Find where the given text appears and provide that cell's center as (x, y) coordinate. 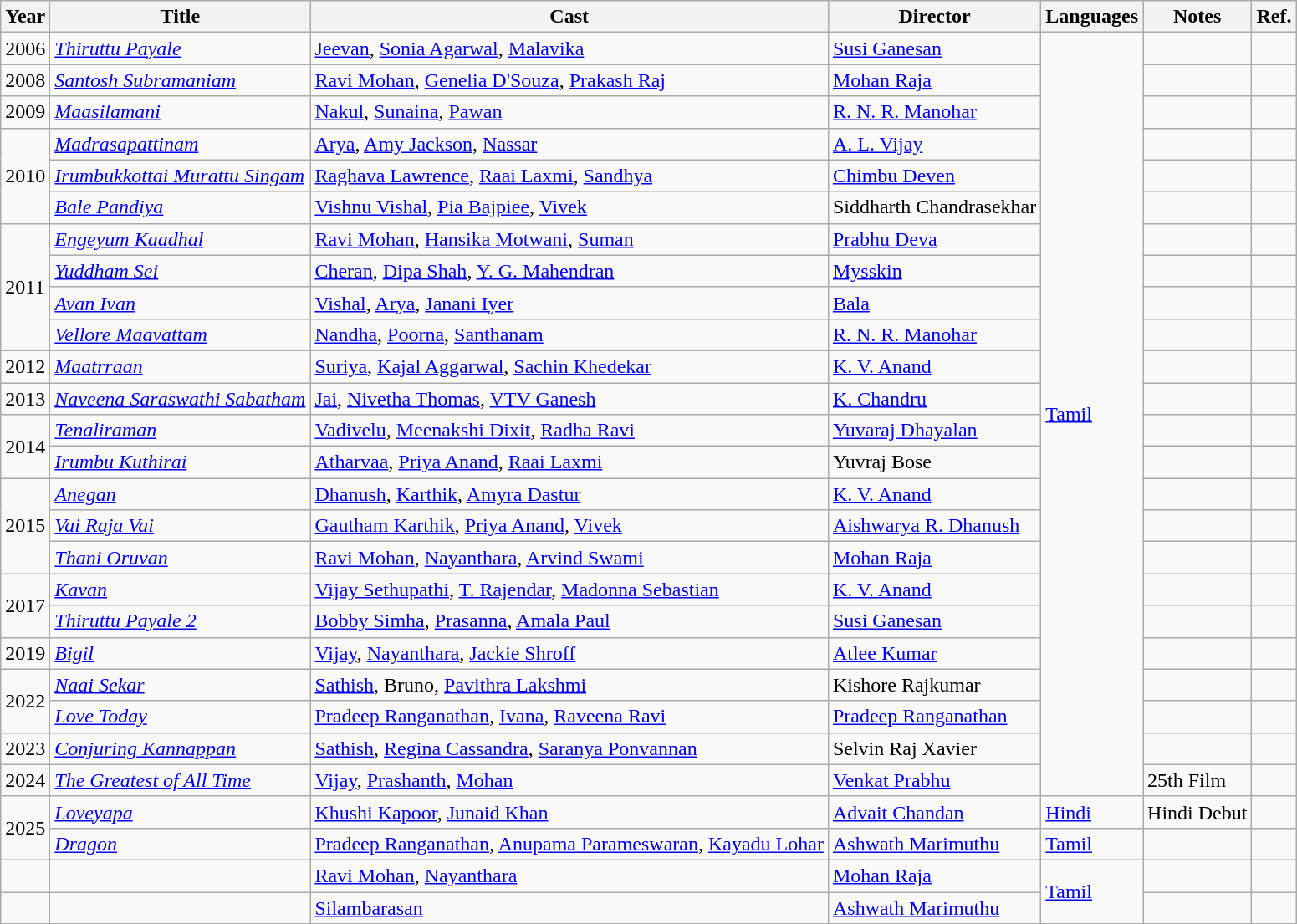
2010 (25, 176)
2025 (25, 828)
Vadivelu, Meenakshi Dixit, Radha Ravi (569, 431)
Engeyum Kaadhal (181, 239)
Bala (934, 303)
Cheran, Dipa Shah, Y. G. Mahendran (569, 271)
Advait Chandan (934, 812)
Avan Ivan (181, 303)
Vai Raja Vai (181, 526)
Gautham Karthik, Priya Anand, Vivek (569, 526)
Vijay, Prashanth, Mohan (569, 780)
Khushi Kapoor, Junaid Khan (569, 812)
Vijay Sethupathi, T. Rajendar, Madonna Sebastian (569, 590)
Yuvraj Bose (934, 462)
Selvin Raj Xavier (934, 748)
Irumbu Kuthirai (181, 462)
Irumbukkottai Murattu Singam (181, 176)
Naai Sekar (181, 685)
Thiruttu Payale (181, 48)
Year (25, 17)
Ravi Mohan, Nayanthara, Arvind Swami (569, 558)
Director (934, 17)
Hindi (1092, 812)
2011 (25, 287)
2013 (25, 399)
2022 (25, 701)
Atlee Kumar (934, 653)
Suriya, Kajal Aggarwal, Sachin Khedekar (569, 366)
Prabhu Deva (934, 239)
Pradeep Ranganathan (934, 717)
Atharvaa, Priya Anand, Raai Laxmi (569, 462)
Yuvaraj Dhayalan (934, 431)
Hindi Debut (1197, 812)
Venkat Prabhu (934, 780)
2012 (25, 366)
Thani Oruvan (181, 558)
2024 (25, 780)
Notes (1197, 17)
Languages (1092, 17)
Sathish, Regina Cassandra, Saranya Ponvannan (569, 748)
Tenaliraman (181, 431)
Pradeep Ranganathan, Ivana, Raveena Ravi (569, 717)
Chimbu Deven (934, 176)
Vijay, Nayanthara, Jackie Shroff (569, 653)
Arya, Amy Jackson, Nassar (569, 144)
2006 (25, 48)
Bigil (181, 653)
2017 (25, 605)
Siddharth Chandrasekhar (934, 207)
Sathish, Bruno, Pavithra Lakshmi (569, 685)
Anegan (181, 494)
Jai, Nivetha Thomas, VTV Ganesh (569, 399)
Kishore Rajkumar (934, 685)
Kavan (181, 590)
Aishwarya R. Dhanush (934, 526)
Maatrraan (181, 366)
Maasilamani (181, 112)
Vishnu Vishal, Pia Bajpiee, Vivek (569, 207)
Nakul, Sunaina, Pawan (569, 112)
Yuddham Sei (181, 271)
Loveyapa (181, 812)
The Greatest of All Time (181, 780)
25th Film (1197, 780)
Raghava Lawrence, Raai Laxmi, Sandhya (569, 176)
Ravi Mohan, Genelia D'Souza, Prakash Raj (569, 80)
Thiruttu Payale 2 (181, 621)
2019 (25, 653)
Cast (569, 17)
Dhanush, Karthik, Amyra Dastur (569, 494)
Ravi Mohan, Nayanthara (569, 876)
Nandha, Poorna, Santhanam (569, 334)
Bobby Simha, Prasanna, Amala Paul (569, 621)
Conjuring Kannappan (181, 748)
Madrasapattinam (181, 144)
2023 (25, 748)
Mysskin (934, 271)
Vishal, Arya, Janani Iyer (569, 303)
2015 (25, 526)
Dragon (181, 844)
Title (181, 17)
2014 (25, 447)
Pradeep Ranganathan, Anupama Parameswaran, Kayadu Lohar (569, 844)
Vellore Maavattam (181, 334)
2009 (25, 112)
A. L. Vijay (934, 144)
Santosh Subramaniam (181, 80)
Jeevan, Sonia Agarwal, Malavika (569, 48)
Naveena Saraswathi Sabatham (181, 399)
Ref. (1274, 17)
2008 (25, 80)
Ravi Mohan, Hansika Motwani, Suman (569, 239)
Bale Pandiya (181, 207)
K. Chandru (934, 399)
Love Today (181, 717)
Silambarasan (569, 907)
